Find where the given text appears and provide that cell's center as (x, y) coordinate. 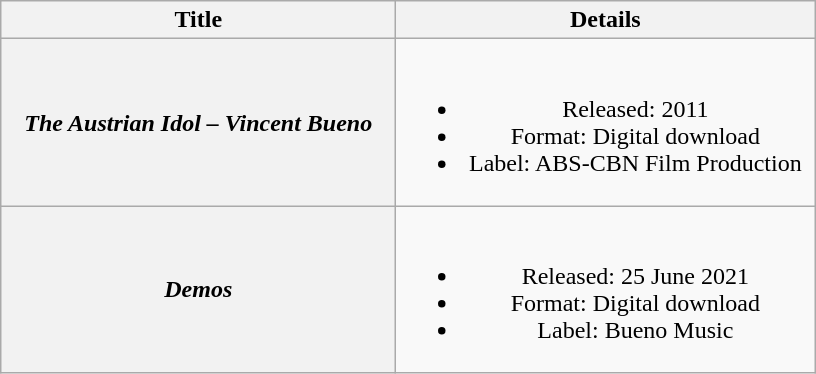
Released: 25 June 2021Format: Digital downloadLabel: Bueno Music (606, 290)
The Austrian Idol – Vincent Bueno (198, 122)
Details (606, 20)
Demos (198, 290)
Title (198, 20)
Released: 2011Format: Digital downloadLabel: ABS-CBN Film Production (606, 122)
